Provide the [x, y] coordinate of the cell's center where the given text is located.  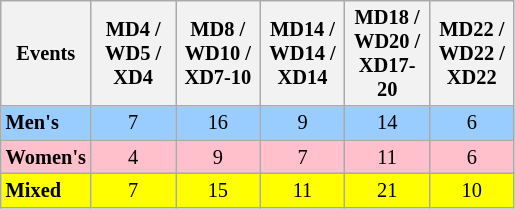
MD4 / WD5 / XD4 [134, 53]
Women's [46, 157]
MD18 / WD20 / XD17-20 [388, 53]
Mixed [46, 190]
15 [218, 190]
21 [388, 190]
4 [134, 157]
MD14 / WD14 / XD14 [302, 53]
16 [218, 123]
10 [472, 190]
Men's [46, 123]
MD22 / WD22 / XD22 [472, 53]
Events [46, 53]
14 [388, 123]
MD8 / WD10 / XD7-10 [218, 53]
